Scan for the cell matching the given text and deliver its (x, y) coordinate at center. 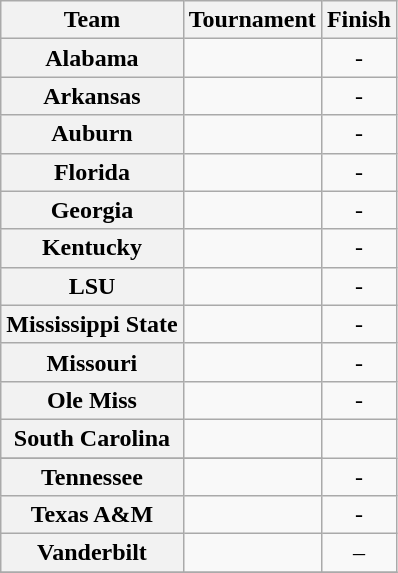
South Carolina (92, 438)
– (358, 553)
Ole Miss (92, 400)
Auburn (92, 134)
Texas A&M (92, 515)
Tournament (252, 20)
Florida (92, 172)
Team (92, 20)
Vanderbilt (92, 553)
Arkansas (92, 96)
LSU (92, 286)
Georgia (92, 210)
Missouri (92, 362)
Finish (358, 20)
Mississippi State (92, 324)
Alabama (92, 58)
Kentucky (92, 248)
Tennessee (92, 477)
